Search for the cell housing the specified text and yield its [x, y] center coordinate. 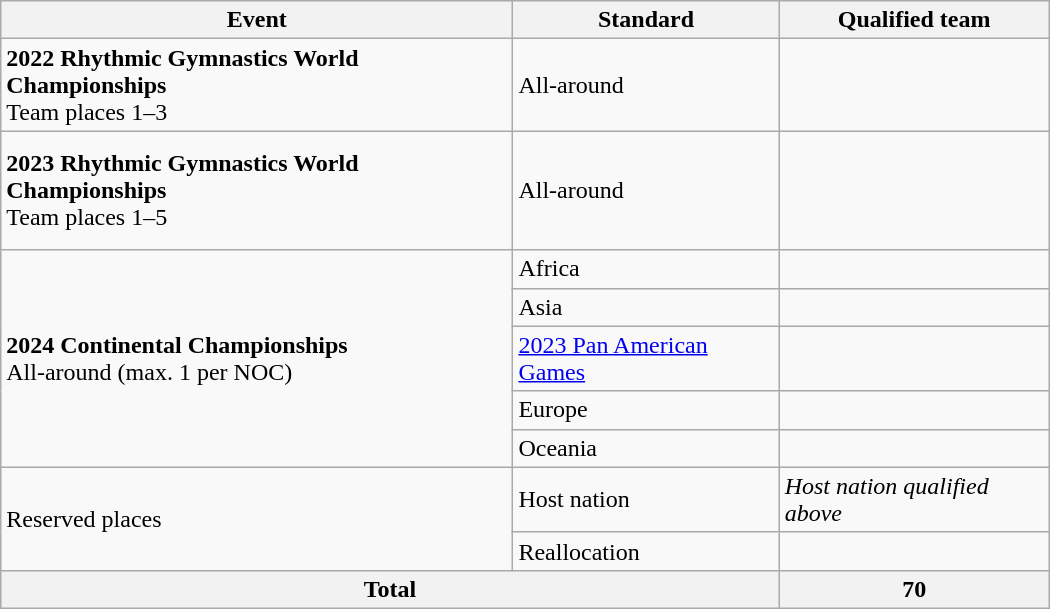
70 [914, 589]
Host nation qualified above [914, 500]
Reallocation [646, 551]
2023 Pan American Games [646, 358]
Asia [646, 307]
2022 Rhythmic Gymnastics World ChampionshipsTeam places 1–3 [257, 85]
Europe [646, 410]
Host nation [646, 500]
Event [257, 20]
Standard [646, 20]
Africa [646, 269]
2024 Continental ChampionshipsAll-around (max. 1 per NOC) [257, 358]
Total [390, 589]
Qualified team [914, 20]
Reserved places [257, 518]
2023 Rhythmic Gymnastics World ChampionshipsTeam places 1–5 [257, 190]
Oceania [646, 448]
